Output the [X, Y] coordinate of the center of the cell containing the given text.  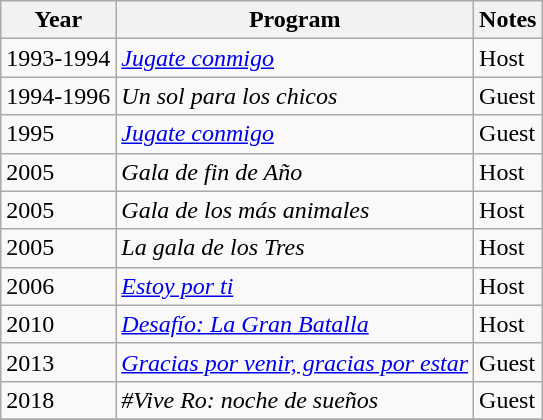
Gala de los más animales [295, 210]
Gala de fin de Año [295, 172]
Program [295, 20]
2018 [58, 400]
Year [58, 20]
Un sol para los chicos [295, 96]
1995 [58, 134]
Gracias por venir, gracias por estar [295, 362]
Notes [508, 20]
1993-1994 [58, 58]
1994-1996 [58, 96]
Estoy por ti [295, 286]
2010 [58, 324]
Desafío: La Gran Batalla [295, 324]
2013 [58, 362]
La gala de los Tres [295, 248]
2006 [58, 286]
#Vive Ro: noche de sueños [295, 400]
